Return [X, Y] of the center of cell containing provided text 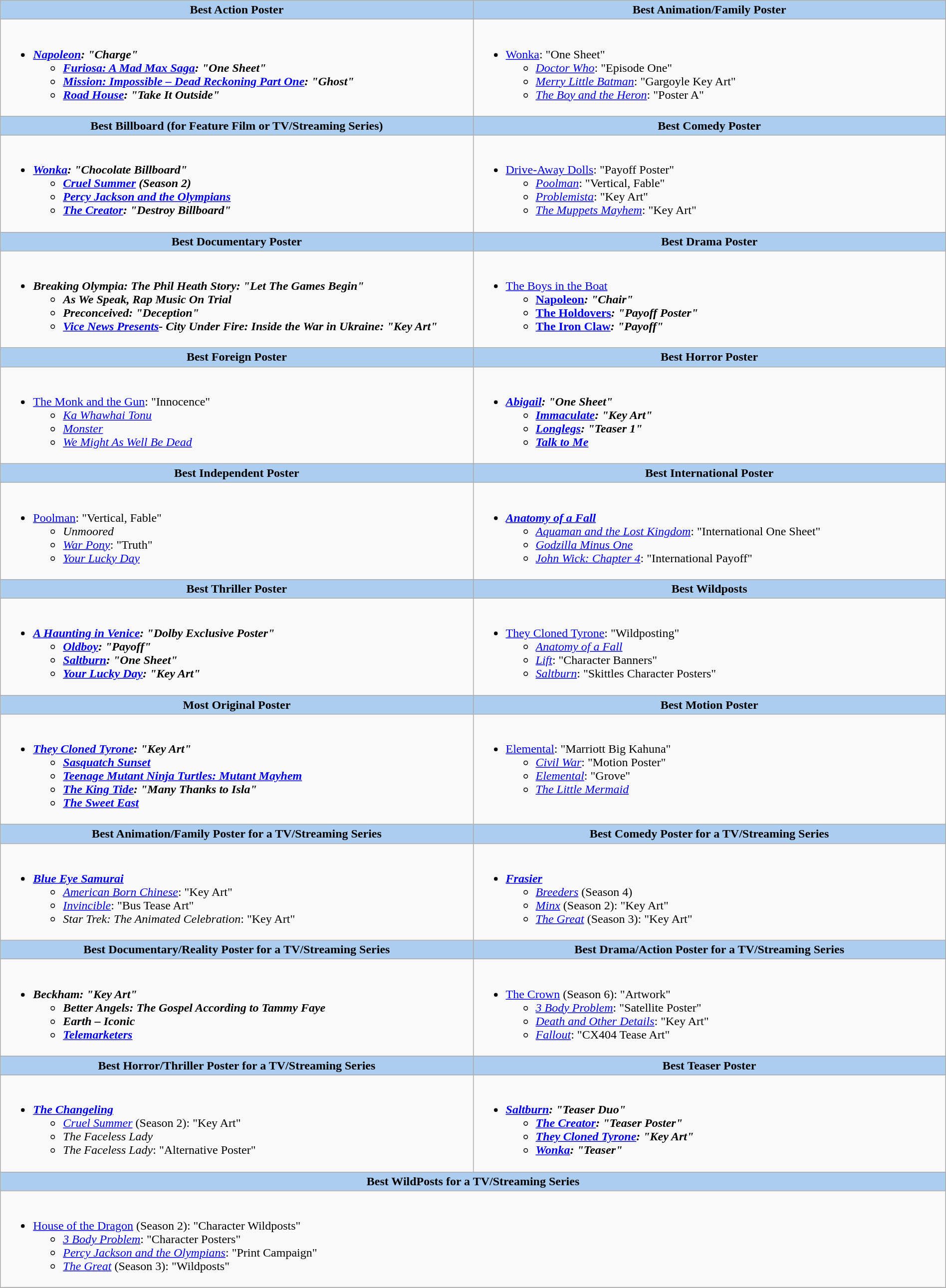
Best Comedy Poster for a TV/Streaming Series [709, 834]
They Cloned Tyrone: "Key Art"Sasquatch SunsetTeenage Mutant Ninja Turtles: Mutant MayhemThe King Tide: "Many Thanks to Isla"The Sweet East [236, 769]
Best Drama Poster [709, 241]
A Haunting in Venice: "Dolby Exclusive Poster"Oldboy: "Payoff"Saltburn: "One Sheet"Your Lucky Day: "Key Art" [236, 646]
Wonka: "Chocolate Billboard"Cruel Summer (Season 2)Percy Jackson and the OlympiansThe Creator: "Destroy Billboard" [236, 184]
Blue Eye SamuraiAmerican Born Chinese: "Key Art"Invincible: "Bus Tease Art"Star Trek: The Animated Celebration: "Key Art" [236, 892]
Best Comedy Poster [709, 126]
Most Original Poster [236, 705]
Saltburn: "Teaser Duo"The Creator: "Teaser Poster"They Cloned Tyrone: "Key Art"Wonka: "Teaser" [709, 1123]
Poolman: "Vertical, Fable"UnmooredWar Pony: "Truth"Your Lucky Day [236, 531]
Drive-Away Dolls: "Payoff Poster"Poolman: "Vertical, Fable"Problemista: "Key Art"The Muppets Mayhem: "Key Art" [709, 184]
Best Animation/Family Poster for a TV/Streaming Series [236, 834]
Best Documentary Poster [236, 241]
Best Horror Poster [709, 357]
Best WildPosts for a TV/Streaming Series [473, 1181]
The Boys in the BoatNapoleon: "Chair"The Holdovers: "Payoff Poster"The Iron Claw: "Payoff" [709, 299]
The Monk and the Gun: "Innocence"Ka Whawhai TonuMonsterWe Might As Well Be Dead [236, 415]
Best Thriller Poster [236, 589]
Wonka: "One Sheet"Doctor Who: "Episode One"Merry Little Batman: "Gargoyle Key Art"The Boy and the Heron: "Poster A" [709, 68]
Best Wildposts [709, 589]
Best Animation/Family Poster [709, 10]
Best International Poster [709, 473]
They Cloned Tyrone: "Wildposting"Anatomy of a FallLift: "Character Banners"Saltburn: "Skittles Character Posters" [709, 646]
Napoleon: "Charge"Furiosa: A Mad Max Saga: "One Sheet"Mission: Impossible – Dead Reckoning Part One: "Ghost"Road House: "Take It Outside" [236, 68]
Best Drama/Action Poster for a TV/Streaming Series [709, 950]
Elemental: "Marriott Big Kahuna"Civil War: "Motion Poster"Elemental: "Grove"The Little Mermaid [709, 769]
Abigail: "One Sheet"Immaculate: "Key Art"Longlegs: "Teaser 1"Talk to Me [709, 415]
The ChangelingCruel Summer (Season 2): "Key Art"The Faceless LadyThe Faceless Lady: "Alternative Poster" [236, 1123]
Best Teaser Poster [709, 1066]
Best Independent Poster [236, 473]
Best Action Poster [236, 10]
Anatomy of a FallAquaman and the Lost Kingdom: "International One Sheet"Godzilla Minus OneJohn Wick: Chapter 4: "International Payoff" [709, 531]
Best Documentary/Reality Poster for a TV/Streaming Series [236, 950]
Best Horror/Thriller Poster for a TV/Streaming Series [236, 1066]
FrasierBreeders (Season 4)Minx (Season 2): "Key Art"The Great (Season 3): "Key Art" [709, 892]
Best Billboard (for Feature Film or TV/Streaming Series) [236, 126]
Best Motion Poster [709, 705]
Best Foreign Poster [236, 357]
The Crown (Season 6): "Artwork"3 Body Problem: "Satellite Poster"Death and Other Details: "Key Art"Fallout: "CX404 Tease Art" [709, 1008]
Beckham: "Key Art"Better Angels: The Gospel According to Tammy FayeEarth – IconicTelemarketers [236, 1008]
